Identify which cell holds the provided text, then report its (X, Y) central coordinate. 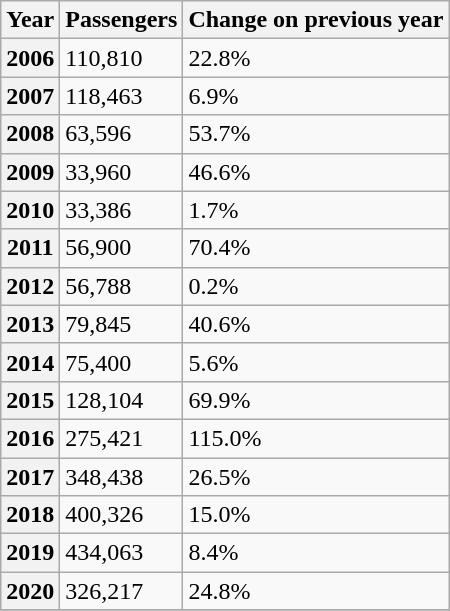
22.8% (316, 58)
2009 (30, 172)
Change on previous year (316, 20)
2020 (30, 591)
2019 (30, 553)
2011 (30, 248)
53.7% (316, 134)
400,326 (122, 515)
33,386 (122, 210)
110,810 (122, 58)
46.6% (316, 172)
Year (30, 20)
115.0% (316, 438)
24.8% (316, 591)
75,400 (122, 362)
348,438 (122, 477)
2012 (30, 286)
40.6% (316, 324)
Passengers (122, 20)
8.4% (316, 553)
6.9% (316, 96)
69.9% (316, 400)
5.6% (316, 362)
118,463 (122, 96)
2010 (30, 210)
63,596 (122, 134)
70.4% (316, 248)
79,845 (122, 324)
2018 (30, 515)
2006 (30, 58)
26.5% (316, 477)
2007 (30, 96)
2014 (30, 362)
56,900 (122, 248)
0.2% (316, 286)
1.7% (316, 210)
275,421 (122, 438)
2015 (30, 400)
33,960 (122, 172)
2008 (30, 134)
128,104 (122, 400)
2013 (30, 324)
2017 (30, 477)
326,217 (122, 591)
2016 (30, 438)
434,063 (122, 553)
15.0% (316, 515)
56,788 (122, 286)
